Detect which cell encompasses the target text, then output its (x, y) center coordinate. 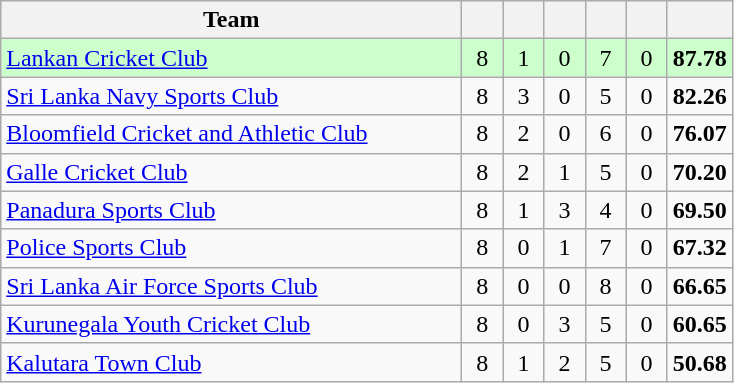
Kalutara Town Club (232, 362)
76.07 (700, 134)
69.50 (700, 210)
6 (606, 134)
Kurunegala Youth Cricket Club (232, 324)
Galle Cricket Club (232, 172)
4 (606, 210)
Police Sports Club (232, 248)
Bloomfield Cricket and Athletic Club (232, 134)
50.68 (700, 362)
82.26 (700, 96)
Sri Lanka Air Force Sports Club (232, 286)
70.20 (700, 172)
66.65 (700, 286)
Sri Lanka Navy Sports Club (232, 96)
67.32 (700, 248)
Team (232, 20)
Panadura Sports Club (232, 210)
Lankan Cricket Club (232, 58)
87.78 (700, 58)
60.65 (700, 324)
